For the text-containing cell, return its midpoint in [x, y] coordinate format. 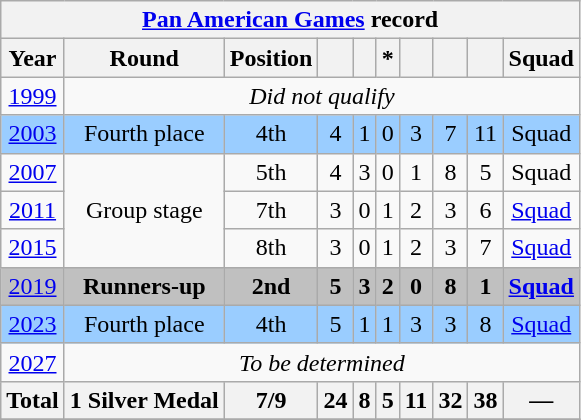
2019 [33, 286]
Year [33, 58]
2023 [33, 324]
Position [271, 58]
24 [336, 400]
2027 [33, 362]
Round [144, 58]
7/9 [271, 400]
1 Silver Medal [144, 400]
1999 [33, 96]
38 [486, 400]
2nd [271, 286]
Did not qualify [322, 96]
Total [33, 400]
2015 [33, 248]
8th [271, 248]
Group stage [144, 210]
6 [486, 210]
32 [450, 400]
2003 [33, 134]
7th [271, 210]
Runners-up [144, 286]
2011 [33, 210]
5th [271, 172]
— [541, 400]
2007 [33, 172]
To be determined [322, 362]
* [388, 58]
Pan American Games record [290, 20]
